Locate the cell with the specified text and output its [X, Y] center coordinate. 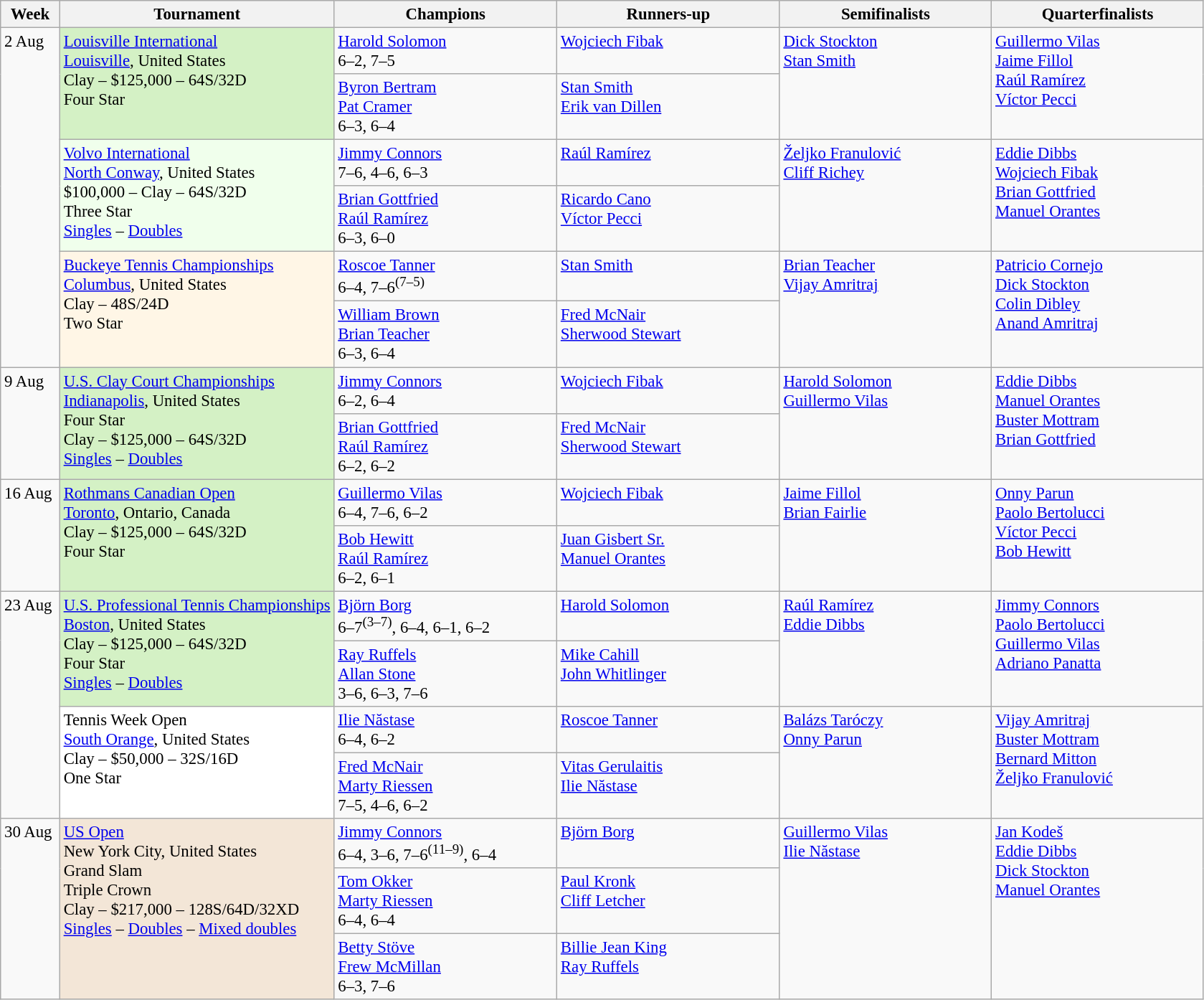
Patricio Cornejo Dick Stockton Colin Dibley Anand Amritraj [1098, 310]
Jan Kodeš Eddie Dibbs Dick Stockton Manuel Orantes [1098, 909]
Eddie Dibbs Manuel Orantes Buster Mottram Brian Gottfried [1098, 423]
Tennis Week Open South Orange, United States Clay – $50,000 – 32S/16D One Star [196, 763]
Volvo International North Conway, United States $100,000 – Clay – 64S/32D Three Star Singles – Doubles [196, 196]
Guillermo Vilas Jaime Fillol Raúl Ramírez Víctor Pecci [1098, 84]
Björn Borg [668, 844]
Tom Okker Marty Riessen 6–4, 6–4 [446, 901]
William Brown Brian Teacher 6–3, 6–4 [446, 334]
Željko Franulović Cliff Richey [886, 196]
30 Aug [30, 909]
Balázs Taróczy Onny Parun [886, 763]
Vijay Amritraj Buster Mottram Bernard Mitton Željko Franulović [1098, 763]
9 Aug [30, 423]
Byron Bertram Pat Cramer 6–3, 6–4 [446, 107]
Roscoe Tanner 6–4, 7–6(7–5) [446, 277]
Stan Smith [668, 277]
Runners-up [668, 14]
Billie Jean King Ray Ruffels [668, 967]
Jaime Fillol Brian Fairlie [886, 535]
Jimmy Connors Paolo Bertolucci Guillermo Vilas Adriano Panatta [1098, 648]
Ricardo Cano Víctor Pecci [668, 219]
2 Aug [30, 198]
23 Aug [30, 704]
US Open New York City, United States Grand Slam Triple Crown Clay – $217,000 – 128S/64D/32XD Singles – Doubles – Mixed doubles [196, 909]
Vitas Gerulaitis Ilie Năstase [668, 786]
Eddie Dibbs Wojciech Fibak Brian Gottfried Manuel Orantes [1098, 196]
16 Aug [30, 535]
Ilie Năstase 6–4, 6–2 [446, 730]
Stan Smith Erik van Dillen [668, 107]
Paul Kronk Cliff Letcher [668, 901]
Tournament [196, 14]
Mike Cahill John Whitlinger [668, 674]
Week [30, 14]
U.S. Professional Tennis Championships Boston, United States Clay – $125,000 – 64S/32D Four Star Singles – Doubles [196, 648]
Fred McNair Marty Riessen 7–5, 4–6, 6–2 [446, 786]
Jimmy Connors 6–2, 6–4 [446, 390]
Louisville International Louisville, United States Clay – $125,000 – 64S/32D Four Star [196, 84]
Semifinalists [886, 14]
Dick Stockton Stan Smith [886, 84]
Harold Solomon 6–2, 7–5 [446, 52]
Rothmans Canadian Open Toronto, Ontario, Canada Clay – $125,000 – 64S/32D Four Star [196, 535]
Jimmy Connors 7–6, 4–6, 6–3 [446, 164]
Jimmy Connors 6–4, 3–6, 7–6(11–9), 6–4 [446, 844]
Björn Borg 6–7(3–7), 6–4, 6–1, 6–2 [446, 615]
Brian Gottfried Raúl Ramírez 6–3, 6–0 [446, 219]
Juan Gisbert Sr. Manuel Orantes [668, 558]
Onny Parun Paolo Bertolucci Víctor Pecci Bob Hewitt [1098, 535]
Ray Ruffels Allan Stone 3–6, 6–3, 7–6 [446, 674]
Champions [446, 14]
Bob Hewitt Raúl Ramírez 6–2, 6–1 [446, 558]
Guillermo Vilas 6–4, 7–6, 6–2 [446, 502]
U.S. Clay Court Championships Indianapolis, United States Four Star Clay – $125,000 – 64S/32D Singles – Doubles [196, 423]
Roscoe Tanner [668, 730]
Raúl Ramírez Eddie Dibbs [886, 648]
Brian Teacher Vijay Amritraj [886, 310]
Raúl Ramírez [668, 164]
Betty Stöve Frew McMillan 6–3, 7–6 [446, 967]
Harold Solomon Guillermo Vilas [886, 423]
Quarterfinalists [1098, 14]
Brian Gottfried Raúl Ramírez 6–2, 6–2 [446, 446]
Buckeye Tennis Championships Columbus, United States Clay – 48S/24D Two Star [196, 310]
Guillermo Vilas Ilie Năstase [886, 909]
Harold Solomon [668, 615]
